Extract the (X, Y) coordinate from the center of the cell holding the provided text.  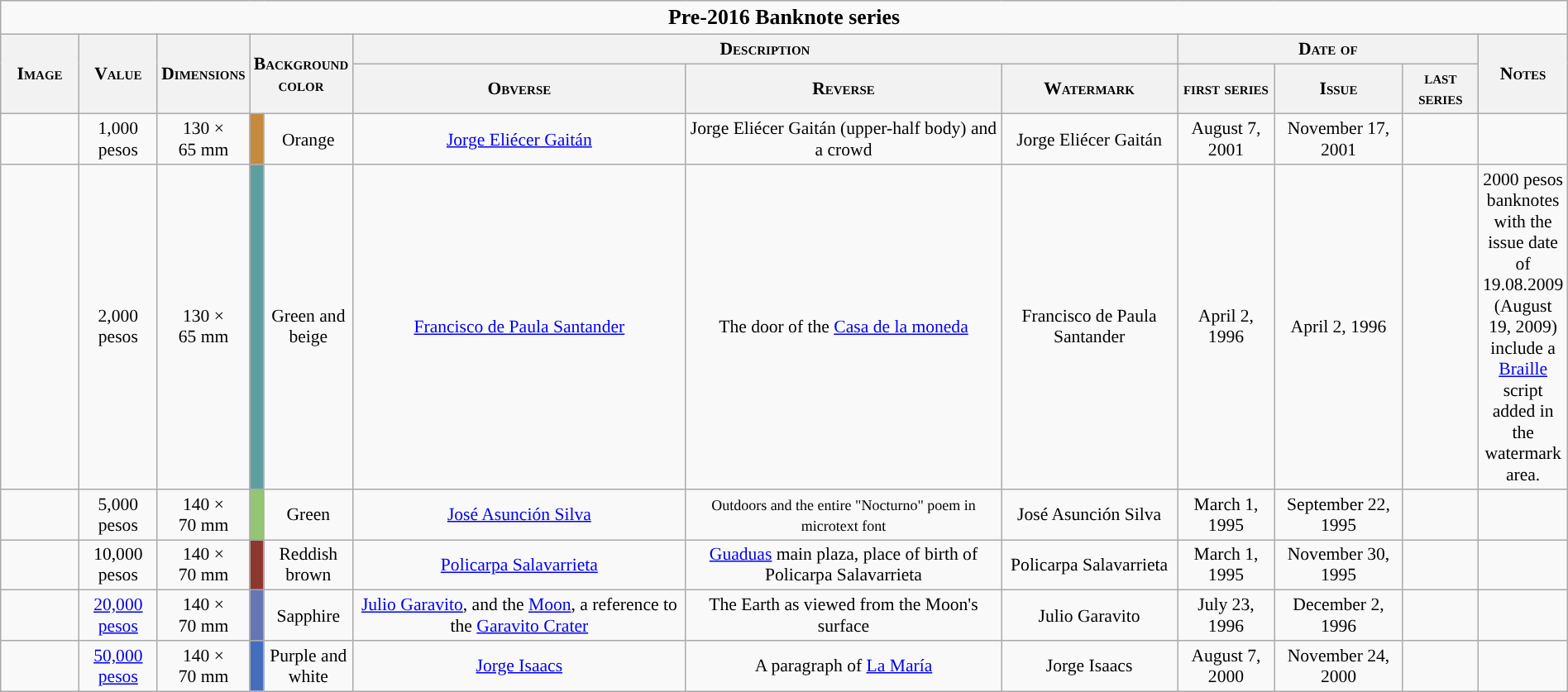
Outdoors and the entire "Nocturno" poem in microtext font (844, 514)
Green and beige (308, 327)
Julio Garavito (1090, 615)
Date of (1328, 49)
A paragraph of La María (844, 666)
Image (40, 74)
August 7, 2001 (1226, 139)
20,000 pesos (117, 615)
5,000 pesos (117, 514)
10,000 pesos (117, 564)
December 2, 1996 (1338, 615)
last series (1441, 88)
November 30, 1995 (1338, 564)
Background color (301, 74)
Reddish brown (308, 564)
Description (764, 49)
1,000 pesos (117, 139)
The door of the Casa de la moneda (844, 327)
August 7, 2000 (1226, 666)
Purple and white (308, 666)
Orange (308, 139)
2000 pesos banknotes with the issue date of 19.08.2009 (August 19, 2009) include a Braille script added in the watermark area. (1523, 327)
Issue (1338, 88)
Green (308, 514)
November 17, 2001 (1338, 139)
Value (117, 74)
Watermark (1090, 88)
November 24, 2000 (1338, 666)
Dimensions (203, 74)
The Earth as viewed from the Moon's surface (844, 615)
first series (1226, 88)
Pre-2016 Banknote series (784, 17)
July 23, 1996 (1226, 615)
September 22, 1995 (1338, 514)
Reverse (844, 88)
Sapphire (308, 615)
Guaduas main plaza, place of birth of Policarpa Salavarrieta (844, 564)
Jorge Eliécer Gaitán (upper-half body) and a crowd (844, 139)
50,000 pesos (117, 666)
Julio Garavito, and the Moon, a reference to the Garavito Crater (519, 615)
Obverse (519, 88)
Notes (1523, 74)
2,000 pesos (117, 327)
